Provide the [X, Y] coordinate of the cell's center where the given text is located.  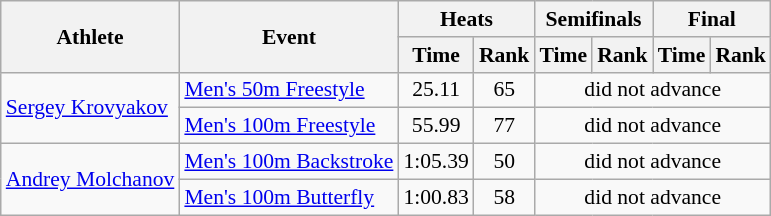
1:00.83 [436, 197]
50 [504, 162]
Heats [466, 19]
25.11 [436, 90]
58 [504, 197]
Men's 50m Freestyle [288, 90]
65 [504, 90]
Men's 100m Freestyle [288, 126]
Athlete [90, 36]
Semifinals [593, 19]
Andrey Molchanov [90, 180]
Men's 100m Backstroke [288, 162]
77 [504, 126]
Sergey Krovyakov [90, 108]
55.99 [436, 126]
Men's 100m Butterfly [288, 197]
Final [712, 19]
1:05.39 [436, 162]
Event [288, 36]
